Return the (X, Y) coordinate for the center point of the cell that contains the specified text.  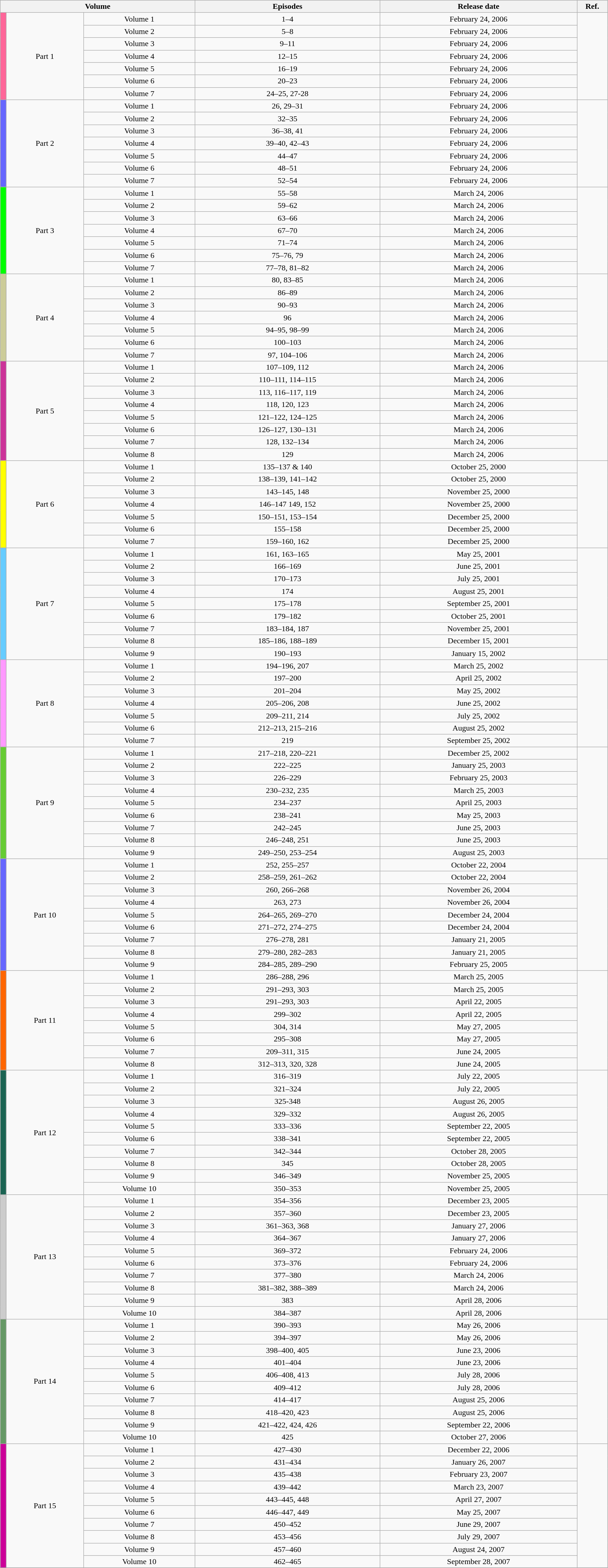
377–380 (287, 1275)
190–193 (287, 653)
226–229 (287, 778)
June 29, 2007 (479, 1524)
December 15, 2001 (479, 641)
369–372 (287, 1251)
April 25, 2002 (479, 678)
435–438 (287, 1475)
398–400, 405 (287, 1350)
1–4 (287, 19)
443–445, 448 (287, 1499)
June 25, 2001 (479, 566)
209–211, 214 (287, 716)
414–417 (287, 1400)
346–349 (287, 1176)
January 26, 2007 (479, 1462)
381–382, 388–389 (287, 1288)
260, 266–268 (287, 890)
Part 12 (45, 1132)
Part 14 (45, 1381)
September 25, 2002 (479, 740)
118, 120, 123 (287, 405)
394–397 (287, 1338)
96 (287, 317)
263, 273 (287, 902)
September 28, 2007 (479, 1562)
97, 104–106 (287, 355)
238–241 (287, 815)
390–393 (287, 1325)
March 23, 2007 (479, 1487)
276–278, 281 (287, 939)
July 25, 2002 (479, 716)
150–151, 153–154 (287, 516)
February 25, 2005 (479, 965)
329–332 (287, 1114)
5–8 (287, 31)
90–93 (287, 305)
161, 163–165 (287, 554)
439–442 (287, 1487)
July 25, 2001 (479, 579)
409–412 (287, 1388)
71–74 (287, 243)
129 (287, 454)
170–173 (287, 579)
286–288, 296 (287, 977)
107–109, 112 (287, 367)
Release date (479, 7)
431–434 (287, 1462)
316–319 (287, 1076)
406–408, 413 (287, 1375)
209–311, 315 (287, 1052)
Part 10 (45, 915)
Part 4 (45, 317)
252, 255–257 (287, 865)
338–341 (287, 1138)
Episodes (287, 7)
264–265, 269–270 (287, 915)
128, 132–134 (287, 442)
Part 8 (45, 703)
April 25, 2003 (479, 803)
155–158 (287, 529)
383 (287, 1300)
457–460 (287, 1549)
271–272, 274–275 (287, 927)
201–204 (287, 691)
77–78, 81–82 (287, 268)
295–308 (287, 1039)
175–178 (287, 604)
March 25, 2003 (479, 790)
357–360 (287, 1213)
May 25, 2003 (479, 815)
312–313, 320, 328 (287, 1064)
Ref. (593, 7)
May 25, 2001 (479, 554)
110–111, 114–115 (287, 380)
373–376 (287, 1263)
279–280, 282–283 (287, 952)
246–248, 251 (287, 840)
67–70 (287, 230)
205–206, 208 (287, 703)
Part 13 (45, 1257)
36–38, 41 (287, 131)
325-348 (287, 1101)
August 24, 2007 (479, 1549)
361–363, 368 (287, 1226)
July 29, 2007 (479, 1537)
44–47 (287, 156)
126–127, 130–131 (287, 430)
September 22, 2006 (479, 1425)
May 25, 2002 (479, 691)
418–420, 423 (287, 1412)
9–11 (287, 44)
March 25, 2002 (479, 666)
Part 11 (45, 1020)
197–200 (287, 678)
Part 2 (45, 143)
26, 29–31 (287, 106)
94–95, 98–99 (287, 330)
August 25, 2003 (479, 852)
86–89 (287, 293)
425 (287, 1437)
December 25, 2002 (479, 753)
333–336 (287, 1126)
304, 314 (287, 1027)
55–58 (287, 193)
354–356 (287, 1201)
December 22, 2006 (479, 1450)
299–302 (287, 1014)
135–137 & 140 (287, 467)
284–285, 289–290 (287, 965)
October 27, 2006 (479, 1437)
427–430 (287, 1450)
August 25, 2001 (479, 591)
Volume (98, 7)
159–160, 162 (287, 541)
345 (287, 1164)
321–324 (287, 1089)
April 27, 2007 (479, 1499)
462–465 (287, 1562)
75–76, 79 (287, 255)
39–40, 42–43 (287, 143)
384–387 (287, 1313)
401–404 (287, 1363)
November 25, 2001 (479, 629)
174 (287, 591)
20–23 (287, 81)
August 25, 2002 (479, 728)
183–184, 187 (287, 629)
450–452 (287, 1524)
May 25, 2007 (479, 1512)
80, 83–85 (287, 280)
421–422, 424, 426 (287, 1425)
113, 116–117, 119 (287, 392)
258–259, 261–262 (287, 877)
166–169 (287, 566)
Part 7 (45, 604)
Part 9 (45, 803)
Part 5 (45, 411)
52–54 (287, 181)
February 25, 2003 (479, 778)
January 25, 2003 (479, 766)
364–367 (287, 1238)
146–147 149, 152 (287, 504)
59–62 (287, 206)
June 25, 2002 (479, 703)
453–456 (287, 1537)
Part 3 (45, 230)
63–66 (287, 218)
234–237 (287, 803)
Part 15 (45, 1506)
242–245 (287, 828)
212–213, 215–216 (287, 728)
12–15 (287, 56)
January 15, 2002 (479, 653)
143–145, 148 (287, 492)
Part 1 (45, 56)
249–250, 253–254 (287, 852)
32–35 (287, 118)
219 (287, 740)
217–218, 220–221 (287, 753)
138–139, 141–142 (287, 479)
September 25, 2001 (479, 604)
230–232, 235 (287, 790)
179–182 (287, 616)
121–122, 124–125 (287, 417)
185–186, 188–189 (287, 641)
16–19 (287, 69)
446–447, 449 (287, 1512)
48–51 (287, 168)
194–196, 207 (287, 666)
Part 6 (45, 504)
342–344 (287, 1151)
February 23, 2007 (479, 1475)
October 25, 2001 (479, 616)
24–25, 27-28 (287, 93)
350–353 (287, 1189)
222–225 (287, 766)
100–103 (287, 342)
